Return [x, y] of the center of cell containing provided text 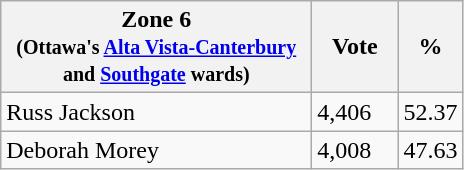
Vote [355, 47]
% [430, 47]
Deborah Morey [156, 150]
52.37 [430, 112]
4,008 [355, 150]
4,406 [355, 112]
Russ Jackson [156, 112]
Zone 6 (Ottawa's Alta Vista-Canterbury and Southgate wards) [156, 47]
47.63 [430, 150]
